From the cell containing the given text, extract its center point as [x, y] coordinate. 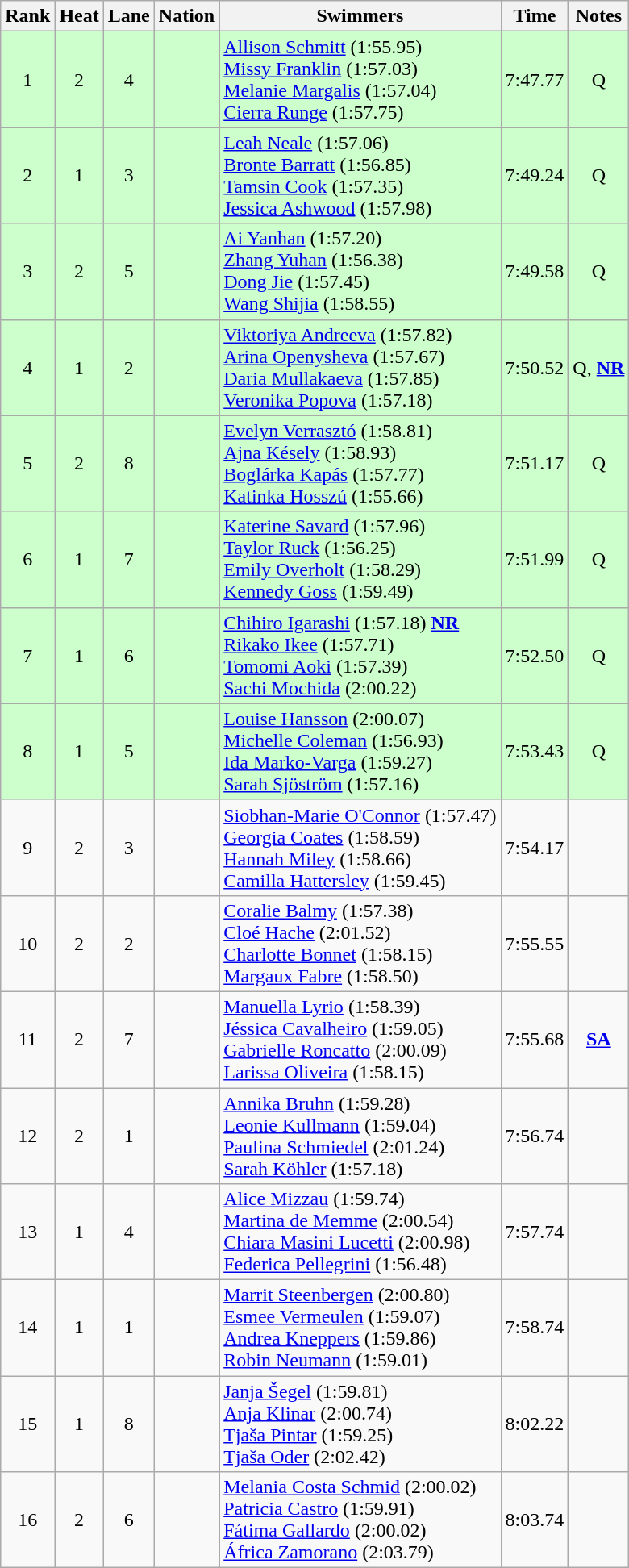
12 [27, 1136]
Marrit Steenbergen (2:00.80)Esmee Vermeulen (1:59.07)Andrea Kneppers (1:59.86)Robin Neumann (1:59.01) [360, 1328]
16 [27, 1520]
Louise Hansson (2:00.07)Michelle Coleman (1:56.93)Ida Marko-Varga (1:59.27)Sarah Sjöström (1:57.16) [360, 752]
Nation [186, 16]
9 [27, 847]
Leah Neale (1:57.06)Bronte Barratt (1:56.85)Tamsin Cook (1:57.35)Jessica Ashwood (1:57.98) [360, 176]
Q, NR [598, 368]
13 [27, 1232]
7:49.24 [535, 176]
Swimmers [360, 16]
8:03.74 [535, 1520]
Alice Mizzau (1:59.74)Martina de Memme (2:00.54)Chiara Masini Lucetti (2:00.98)Federica Pellegrini (1:56.48) [360, 1232]
Viktoriya Andreeva (1:57.82)Arina Openysheva (1:57.67)Daria Mullakaeva (1:57.85)Veronika Popova (1:57.18) [360, 368]
Heat [79, 16]
7:51.17 [535, 463]
Siobhan-Marie O'Connor (1:57.47)Georgia Coates (1:58.59)Hannah Miley (1:58.66)Camilla Hattersley (1:59.45) [360, 847]
SA [598, 1039]
Evelyn Verrasztó (1:58.81)Ajna Késely (1:58.93)Boglárka Kapás (1:57.77)Katinka Hosszú (1:55.66) [360, 463]
7:47.77 [535, 79]
7:55.55 [535, 944]
8:02.22 [535, 1424]
Ai Yanhan (1:57.20)Zhang Yuhan (1:56.38)Dong Jie (1:57.45)Wang Shijia (1:58.55) [360, 271]
Melania Costa Schmid (2:00.02)Patricia Castro (1:59.91)Fátima Gallardo (2:00.02)África Zamorano (2:03.79) [360, 1520]
14 [27, 1328]
11 [27, 1039]
7:55.68 [535, 1039]
Manuella Lyrio (1:58.39)Jéssica Cavalheiro (1:59.05)Gabrielle Roncatto (2:00.09)Larissa Oliveira (1:58.15) [360, 1039]
7:50.52 [535, 368]
7:57.74 [535, 1232]
15 [27, 1424]
Rank [27, 16]
Coralie Balmy (1:57.38)Cloé Hache (2:01.52)Charlotte Bonnet (1:58.15)Margaux Fabre (1:58.50) [360, 944]
7:56.74 [535, 1136]
Chihiro Igarashi (1:57.18) NRRikako Ikee (1:57.71)Tomomi Aoki (1:57.39)Sachi Mochida (2:00.22) [360, 655]
Katerine Savard (1:57.96)Taylor Ruck (1:56.25)Emily Overholt (1:58.29)Kennedy Goss (1:59.49) [360, 560]
7:49.58 [535, 271]
Time [535, 16]
Annika Bruhn (1:59.28)Leonie Kullmann (1:59.04)Paulina Schmiedel (2:01.24)Sarah Köhler (1:57.18) [360, 1136]
10 [27, 944]
Allison Schmitt (1:55.95)Missy Franklin (1:57.03)Melanie Margalis (1:57.04)Cierra Runge (1:57.75) [360, 79]
7:51.99 [535, 560]
7:52.50 [535, 655]
Janja Šegel (1:59.81)Anja Klinar (2:00.74)Tjaša Pintar (1:59.25)Tjaša Oder (2:02.42) [360, 1424]
7:54.17 [535, 847]
7:58.74 [535, 1328]
7:53.43 [535, 752]
Notes [598, 16]
Lane [129, 16]
